Return the [x, y] coordinate for the center point of the cell that contains the specified text.  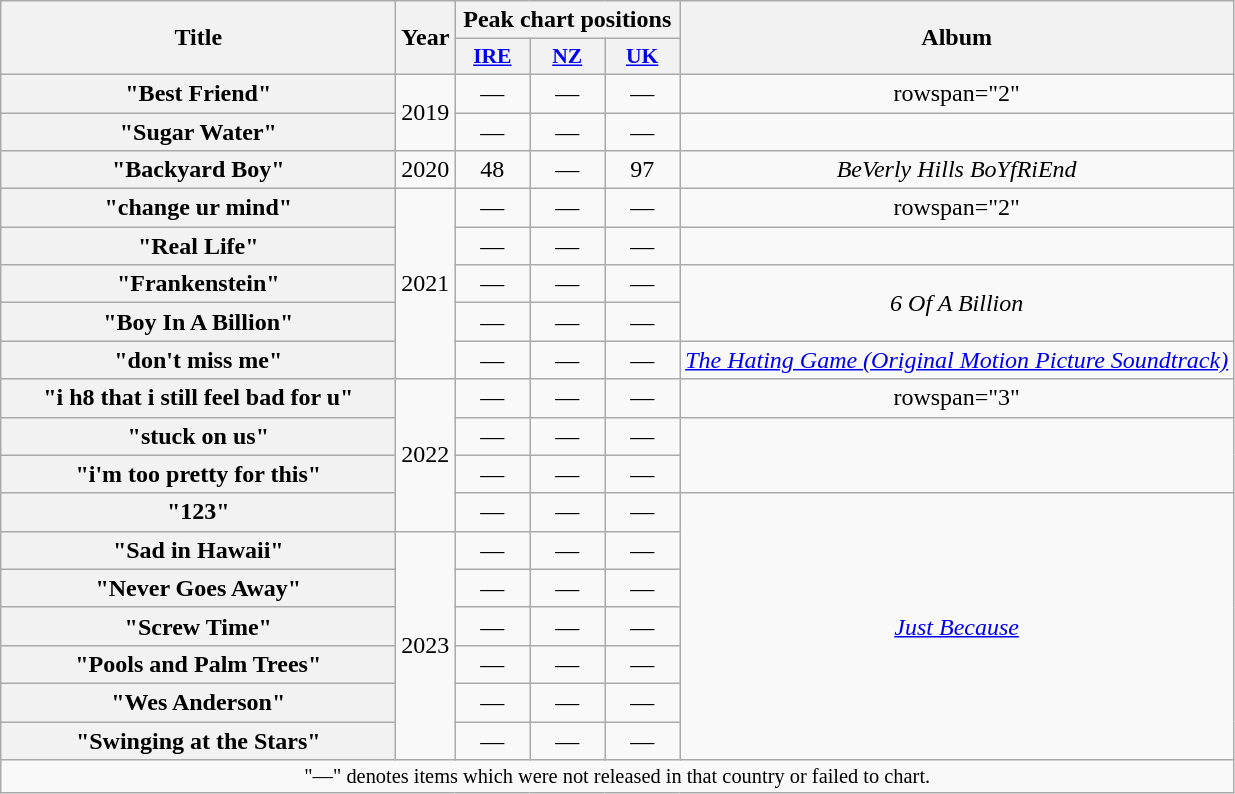
IRE [492, 57]
"Best Friend" [198, 93]
"Boy In A Billion" [198, 322]
2023 [426, 645]
Peak chart positions [568, 20]
"Real Life" [198, 246]
"stuck on us" [198, 436]
"Sugar Water" [198, 131]
6 Of A Billion [957, 303]
The Hating Game (Original Motion Picture Soundtrack) [957, 360]
Title [198, 38]
2021 [426, 284]
Just Because [957, 626]
"Swinging at the Stars" [198, 741]
"don't miss me" [198, 360]
rowspan="3" [957, 398]
"Sad in Hawaii" [198, 550]
"i'm too pretty for this" [198, 474]
"Never Goes Away" [198, 588]
2020 [426, 170]
"change ur mind" [198, 208]
"Pools and Palm Trees" [198, 664]
"123" [198, 512]
97 [642, 170]
48 [492, 170]
Year [426, 38]
"Wes Anderson" [198, 702]
2022 [426, 455]
"Frankenstein" [198, 284]
Album [957, 38]
2019 [426, 112]
UK [642, 57]
"—" denotes items which were not released in that country or failed to chart. [618, 777]
"i h8 that i still feel bad for u" [198, 398]
BeVerly Hills BoYfRiEnd [957, 170]
"Screw Time" [198, 626]
"Backyard Boy" [198, 170]
NZ [568, 57]
